Find where the given text appears and provide that cell's center as [x, y] coordinate. 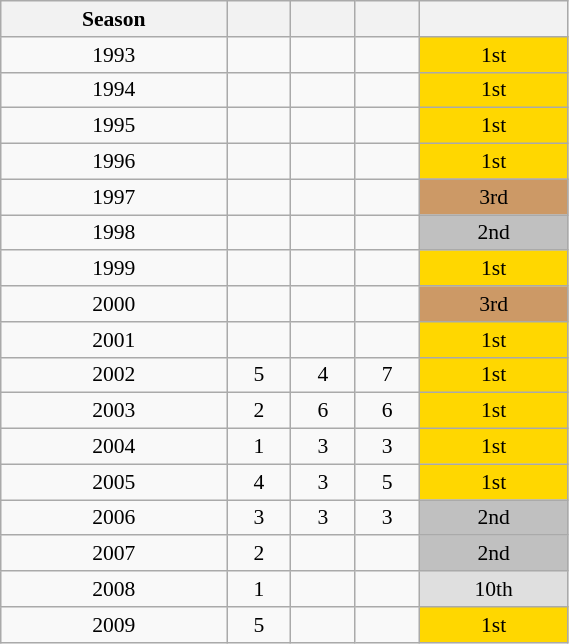
2005 [114, 482]
Season [114, 19]
2006 [114, 518]
1999 [114, 269]
2009 [114, 625]
2007 [114, 554]
1995 [114, 126]
7 [387, 375]
2003 [114, 411]
1996 [114, 162]
2001 [114, 340]
1997 [114, 197]
1993 [114, 55]
10th [494, 589]
2002 [114, 375]
2000 [114, 304]
2004 [114, 447]
1994 [114, 90]
1998 [114, 233]
2008 [114, 589]
